Pinpoint the cell where the given text exists, returning its [x, y] midpoint coordinate. 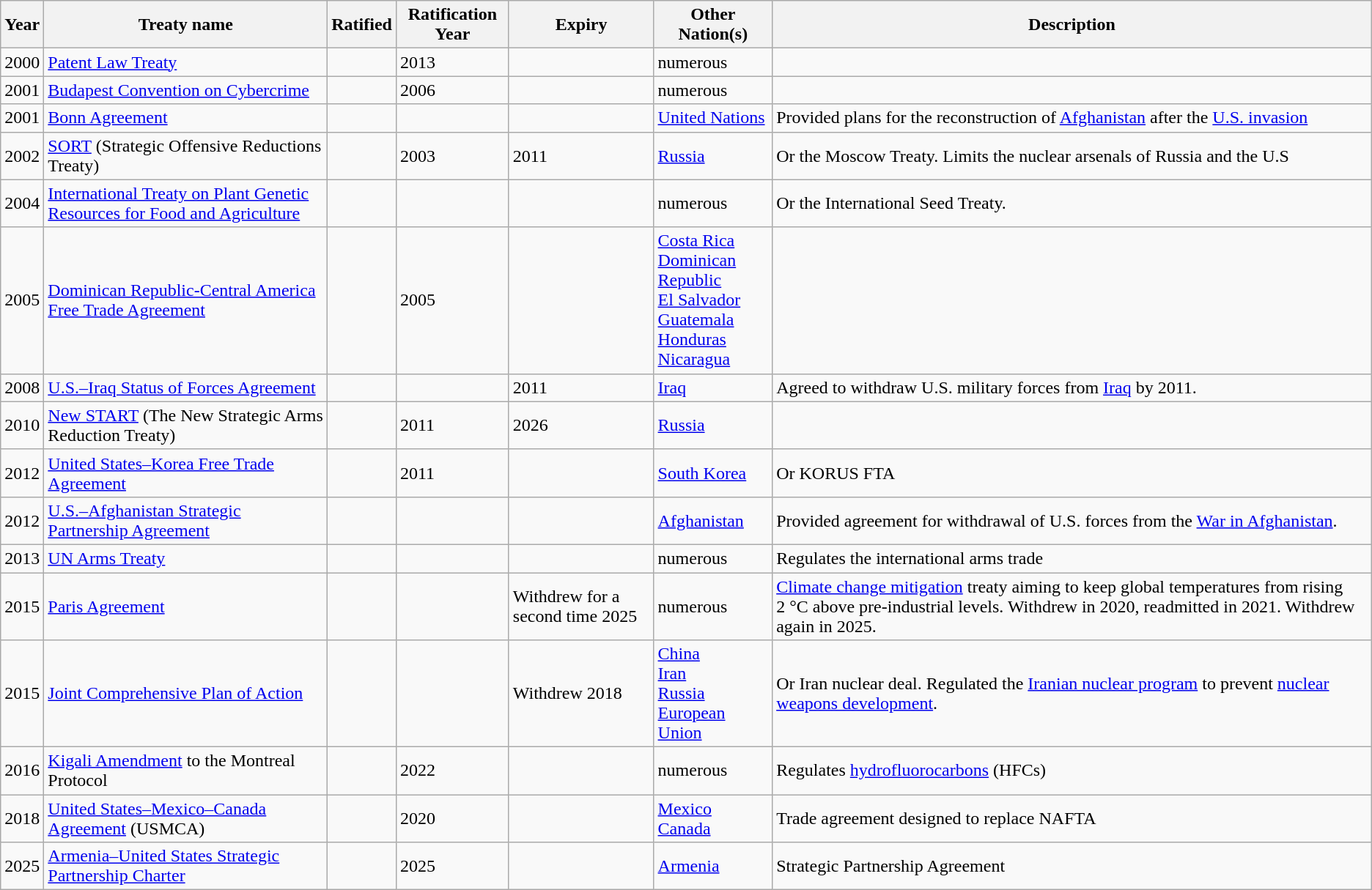
2006 [452, 90]
Provided plans for the reconstruction of Afghanistan after the U.S. invasion [1072, 118]
Description [1072, 25]
Regulates the international arms trade [1072, 558]
Armenia–United States Strategic Partnership Charter [186, 866]
Withdrew for a second time 2025 [581, 607]
2002 [22, 155]
Paris Agreement [186, 607]
U.S.–Iraq Status of Forces Agreement [186, 387]
Patent Law Treaty [186, 62]
United States–Mexico–Canada Agreement (USMCA) [186, 819]
2018 [22, 819]
United Nations [713, 118]
2003 [452, 155]
U.S.–Afghanistan Strategic Partnership Agreement [186, 520]
New START (The New Strategic Arms Reduction Treaty) [186, 425]
Agreed to withdraw U.S. military forces from Iraq by 2011. [1072, 387]
Afghanistan [713, 520]
Other Nation(s) [713, 25]
Regulates hydrofluorocarbons (HFCs) [1072, 771]
Budapest Convention on Cybercrime [186, 90]
Year [22, 25]
Or Iran nuclear deal. Regulated the Iranian nuclear program to prevent nuclear weapons development. [1072, 694]
Joint Comprehensive Plan of Action [186, 694]
Treaty name [186, 25]
Withdrew 2018 [581, 694]
2016 [22, 771]
Armenia [713, 866]
International Treaty on Plant Genetic Resources for Food and Agriculture [186, 204]
Costa RicaDominican RepublicEl SalvadorGuatemalaHondurasNicaragua [713, 300]
Bonn Agreement [186, 118]
Iraq [713, 387]
Expiry [581, 25]
Ratification Year [452, 25]
UN Arms Treaty [186, 558]
Provided agreement for withdrawal of U.S. forces from the War in Afghanistan. [1072, 520]
Trade agreement designed to replace NAFTA [1072, 819]
Kigali Amendment to the Montreal Protocol [186, 771]
2000 [22, 62]
Or the International Seed Treaty. [1072, 204]
Ratified [362, 25]
2026 [581, 425]
2020 [452, 819]
United States–Korea Free Trade Agreement [186, 473]
2022 [452, 771]
ChinaIranRussiaEuropean Union [713, 694]
SORT (Strategic Offensive Reductions Treaty) [186, 155]
2004 [22, 204]
2008 [22, 387]
Dominican Republic-Central America Free Trade Agreement [186, 300]
Or KORUS FTA [1072, 473]
South Korea [713, 473]
MexicoCanada [713, 819]
2010 [22, 425]
Strategic Partnership Agreement [1072, 866]
Or the Moscow Treaty. Limits the nuclear arsenals of Russia and the U.S [1072, 155]
